Return the (x, y) coordinate for the center point of the cell that contains the specified text.  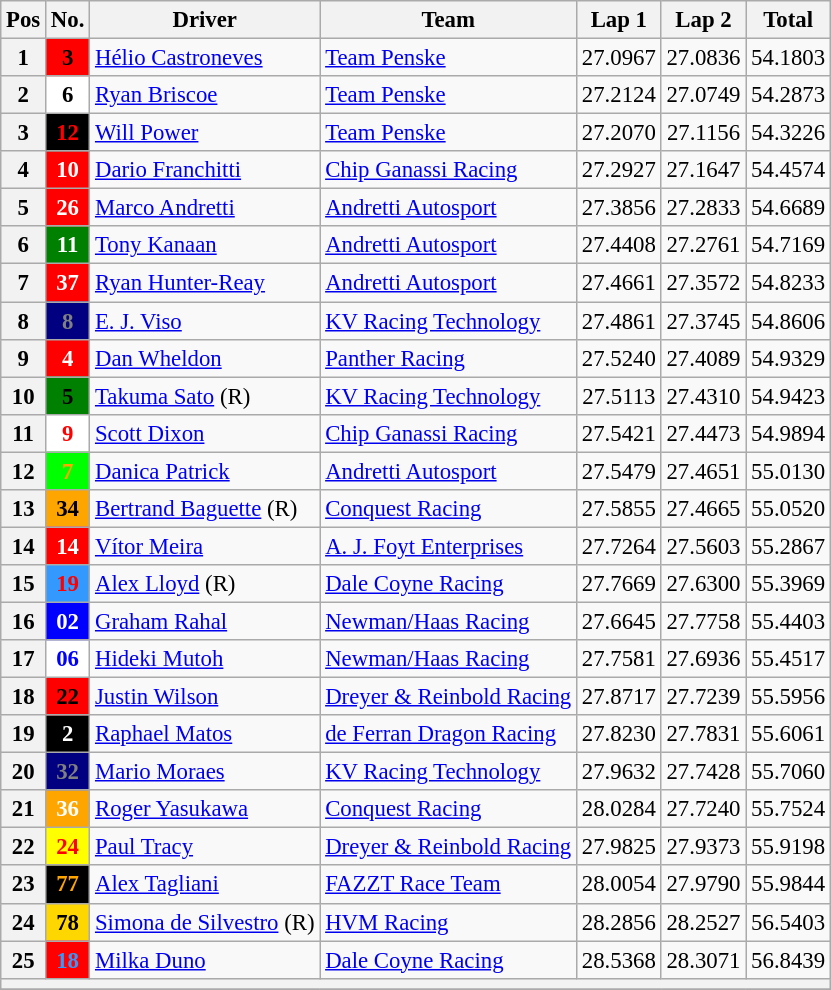
27.8717 (620, 697)
Team (448, 20)
Tony Kanaan (205, 245)
37 (68, 283)
E. J. Viso (205, 321)
17 (24, 659)
Justin Wilson (205, 697)
27.6300 (704, 584)
55.0520 (788, 509)
55.3969 (788, 584)
27.0836 (704, 58)
28.2856 (620, 922)
Roger Yasukawa (205, 809)
54.3226 (788, 133)
26 (68, 208)
27.5421 (620, 433)
27.8230 (620, 734)
Alex Tagliani (205, 885)
27.2070 (620, 133)
Dario Franchitti (205, 170)
54.4574 (788, 170)
Lap 2 (704, 20)
78 (68, 922)
Mario Moraes (205, 772)
27.7581 (620, 659)
27.9632 (620, 772)
28.5368 (620, 960)
13 (24, 509)
27.4473 (704, 433)
21 (24, 809)
55.9844 (788, 885)
Pos (24, 20)
27.2833 (704, 208)
27.0749 (704, 95)
27.7239 (704, 697)
54.8233 (788, 283)
1 (24, 58)
54.9423 (788, 396)
06 (68, 659)
Ryan Briscoe (205, 95)
27.7758 (704, 621)
54.9329 (788, 358)
Dan Wheldon (205, 358)
Bertrand Baguette (R) (205, 509)
27.4310 (704, 396)
No. (68, 20)
15 (24, 584)
54.6689 (788, 208)
27.5603 (704, 546)
27.5479 (620, 471)
56.5403 (788, 922)
27.7428 (704, 772)
27.4661 (620, 283)
20 (24, 772)
Simona de Silvestro (R) (205, 922)
55.4517 (788, 659)
Ryan Hunter-Reay (205, 283)
27.3745 (704, 321)
27.5240 (620, 358)
16 (24, 621)
27.2124 (620, 95)
Graham Rahal (205, 621)
27.6936 (704, 659)
54.1803 (788, 58)
55.0130 (788, 471)
Driver (205, 20)
02 (68, 621)
55.2867 (788, 546)
27.7831 (704, 734)
54.2873 (788, 95)
27.4861 (620, 321)
27.6645 (620, 621)
54.7169 (788, 245)
Hélio Castroneves (205, 58)
36 (68, 809)
Paul Tracy (205, 847)
55.4403 (788, 621)
27.1156 (704, 133)
77 (68, 885)
34 (68, 509)
25 (24, 960)
27.2761 (704, 245)
28.0284 (620, 809)
Panther Racing (448, 358)
32 (68, 772)
56.8439 (788, 960)
Takuma Sato (R) (205, 396)
55.7524 (788, 809)
Will Power (205, 133)
Danica Patrick (205, 471)
Raphael Matos (205, 734)
27.9373 (704, 847)
28.2527 (704, 922)
27.2927 (620, 170)
28.3071 (704, 960)
A. J. Foyt Enterprises (448, 546)
27.4665 (704, 509)
54.9894 (788, 433)
FAZZT Race Team (448, 885)
Hideki Mutoh (205, 659)
27.7669 (620, 584)
55.9198 (788, 847)
HVM Racing (448, 922)
Total (788, 20)
27.9825 (620, 847)
27.3572 (704, 283)
23 (24, 885)
27.3856 (620, 208)
27.0967 (620, 58)
55.7060 (788, 772)
Lap 1 (620, 20)
27.1647 (704, 170)
54.8606 (788, 321)
Vítor Meira (205, 546)
27.4408 (620, 245)
27.9790 (704, 885)
27.5113 (620, 396)
55.5956 (788, 697)
27.4651 (704, 471)
Alex Lloyd (R) (205, 584)
27.7240 (704, 809)
27.4089 (704, 358)
Milka Duno (205, 960)
27.7264 (620, 546)
Marco Andretti (205, 208)
27.5855 (620, 509)
de Ferran Dragon Racing (448, 734)
55.6061 (788, 734)
Scott Dixon (205, 433)
28.0054 (620, 885)
